Locate the cell with the specified text and output its [x, y] center coordinate. 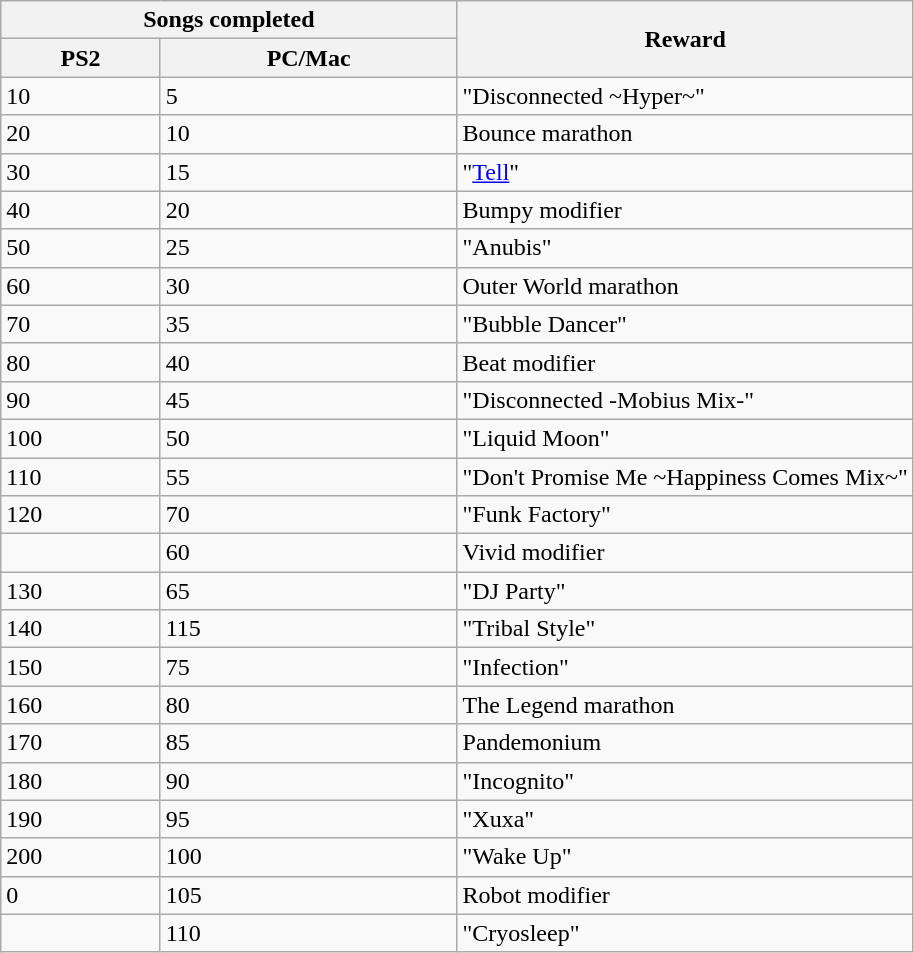
65 [308, 591]
Bounce marathon [685, 134]
"Funk Factory" [685, 515]
Reward [685, 39]
85 [308, 743]
"Liquid Moon" [685, 438]
115 [308, 629]
105 [308, 895]
180 [80, 781]
45 [308, 400]
140 [80, 629]
120 [80, 515]
"Infection" [685, 667]
"Disconnected ~Hyper~" [685, 96]
"Bubble Dancer" [685, 324]
PC/Mac [308, 58]
"Anubis" [685, 248]
5 [308, 96]
"Wake Up" [685, 857]
"Tribal Style" [685, 629]
Songs completed [229, 20]
150 [80, 667]
Bumpy modifier [685, 210]
75 [308, 667]
170 [80, 743]
Beat modifier [685, 362]
"DJ Party" [685, 591]
"Don't Promise Me ~Happiness Comes Mix~" [685, 477]
0 [80, 895]
25 [308, 248]
"Incognito" [685, 781]
190 [80, 819]
55 [308, 477]
95 [308, 819]
Vivid modifier [685, 553]
35 [308, 324]
160 [80, 705]
Outer World marathon [685, 286]
"Cryosleep" [685, 933]
Robot modifier [685, 895]
15 [308, 172]
PS2 [80, 58]
"Tell" [685, 172]
"Disconnected -Mobius Mix-" [685, 400]
200 [80, 857]
The Legend marathon [685, 705]
Pandemonium [685, 743]
130 [80, 591]
"Xuxa" [685, 819]
